Extract the [x, y] coordinate from the center of the cell holding the provided text.  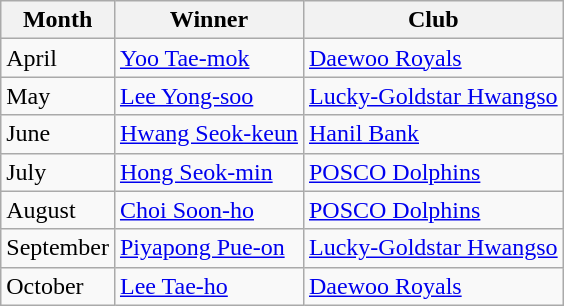
Club [433, 20]
Piyapong Pue-on [208, 248]
April [58, 58]
Yoo Tae-mok [208, 58]
August [58, 210]
Lee Tae-ho [208, 286]
July [58, 172]
Choi Soon-ho [208, 210]
June [58, 134]
Hanil Bank [433, 134]
October [58, 286]
September [58, 248]
Month [58, 20]
May [58, 96]
Hong Seok-min [208, 172]
Winner [208, 20]
Lee Yong-soo [208, 96]
Hwang Seok-keun [208, 134]
